Output the (x, y) coordinate of the center of the cell containing the given text.  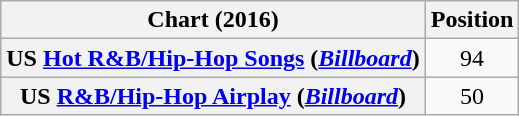
94 (472, 58)
Chart (2016) (213, 20)
50 (472, 96)
Position (472, 20)
US R&B/Hip-Hop Airplay (Billboard) (213, 96)
US Hot R&B/Hip-Hop Songs (Billboard) (213, 58)
